Capture the cell that displays the provided text and extract its [x, y] central coordinate. 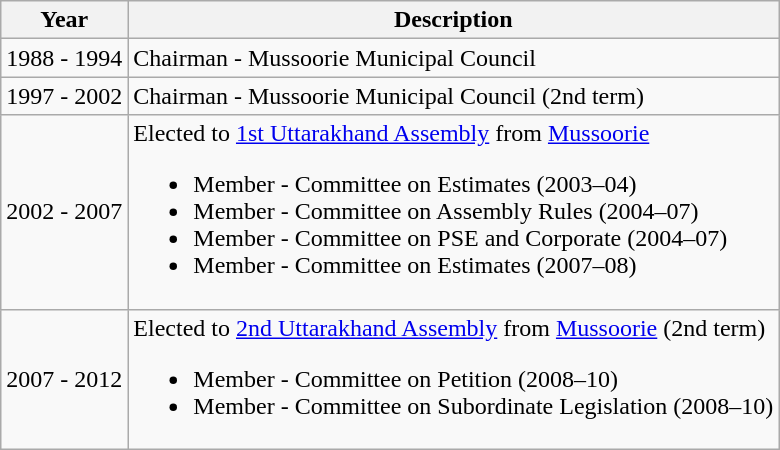
1988 - 1994 [64, 58]
Description [454, 20]
1997 - 2002 [64, 96]
2002 - 2007 [64, 212]
Chairman - Mussoorie Municipal Council [454, 58]
Year [64, 20]
Chairman - Mussoorie Municipal Council (2nd term) [454, 96]
2007 - 2012 [64, 379]
